From the cell containing the given text, extract its center point as (X, Y) coordinate. 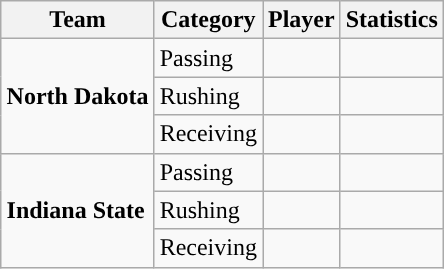
Indiana State (78, 210)
Statistics (392, 20)
North Dakota (78, 96)
Player (301, 20)
Category (208, 20)
Team (78, 20)
